Scan for the cell matching the given text and deliver its (X, Y) coordinate at center. 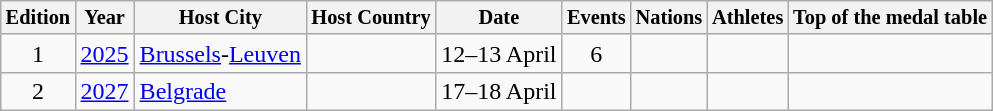
2 (38, 91)
12–13 April (499, 53)
Host City (220, 18)
Brussels-Leuven (220, 53)
2027 (104, 91)
Host Country (370, 18)
Top of the medal table (890, 18)
Nations (670, 18)
Date (499, 18)
Belgrade (220, 91)
Athletes (748, 18)
1 (38, 53)
6 (596, 53)
Events (596, 18)
2025 (104, 53)
17–18 April (499, 91)
Year (104, 18)
Edition (38, 18)
